Pinpoint the cell where the given text exists, returning its [x, y] midpoint coordinate. 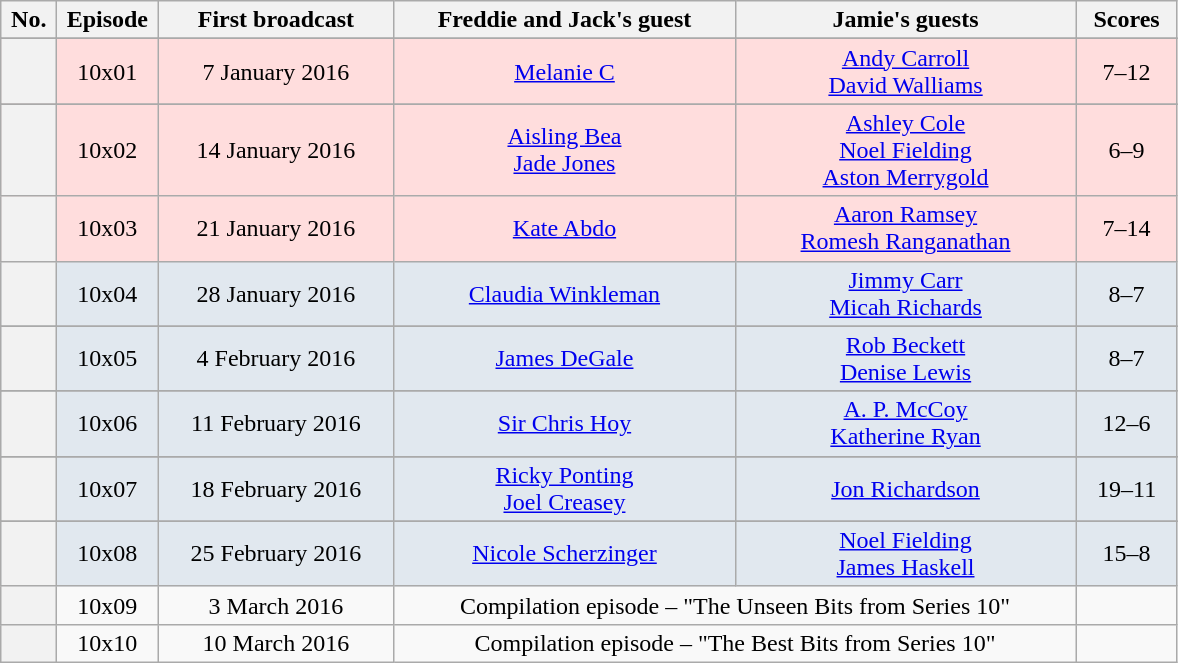
Aaron RamseyRomesh Ranganathan [906, 228]
James DeGale [564, 358]
Aisling BeaJade Jones [564, 150]
Jon Richardson [906, 488]
12–6 [1126, 424]
10x01 [108, 72]
10x03 [108, 228]
4 February 2016 [276, 358]
10 March 2016 [276, 643]
Claudia Winkleman [564, 294]
11 February 2016 [276, 424]
Compilation episode – "The Best Bits from Series 10" [735, 643]
10x08 [108, 554]
Nicole Scherzinger [564, 554]
Jimmy CarrMicah Richards [906, 294]
19–11 [1126, 488]
No. [29, 20]
28 January 2016 [276, 294]
Episode [108, 20]
10x06 [108, 424]
10x02 [108, 150]
3 March 2016 [276, 605]
A. P. McCoyKatherine Ryan [906, 424]
7 January 2016 [276, 72]
First broadcast [276, 20]
7–14 [1126, 228]
Andy CarrollDavid Walliams [906, 72]
14 January 2016 [276, 150]
Jamie's guests [906, 20]
10x07 [108, 488]
25 February 2016 [276, 554]
10x10 [108, 643]
Freddie and Jack's guest [564, 20]
Kate Abdo [564, 228]
Compilation episode – "The Unseen Bits from Series 10" [735, 605]
7–12 [1126, 72]
18 February 2016 [276, 488]
10x04 [108, 294]
Scores [1126, 20]
Melanie C [564, 72]
15–8 [1126, 554]
Rob BeckettDenise Lewis [906, 358]
Ricky PontingJoel Creasey [564, 488]
Noel FieldingJames Haskell [906, 554]
6–9 [1126, 150]
Ashley ColeNoel FieldingAston Merrygold [906, 150]
21 January 2016 [276, 228]
10x05 [108, 358]
10x09 [108, 605]
Sir Chris Hoy [564, 424]
